Output the [X, Y] coordinate of the center of the cell containing the given text.  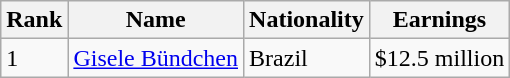
Gisele Bündchen [156, 58]
Name [156, 20]
Brazil [307, 58]
Nationality [307, 20]
$12.5 million [439, 58]
Earnings [439, 20]
1 [34, 58]
Rank [34, 20]
